Scan for the cell matching the given text and deliver its (x, y) coordinate at center. 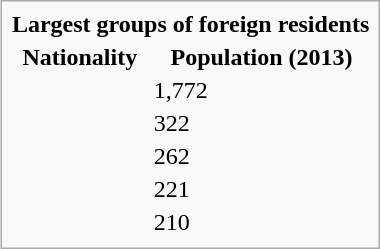
Largest groups of foreign residents (190, 24)
210 (261, 222)
Nationality (80, 57)
221 (261, 189)
1,772 (261, 90)
322 (261, 123)
262 (261, 156)
Population (2013) (261, 57)
